Capture the cell that displays the provided text and extract its (x, y) central coordinate. 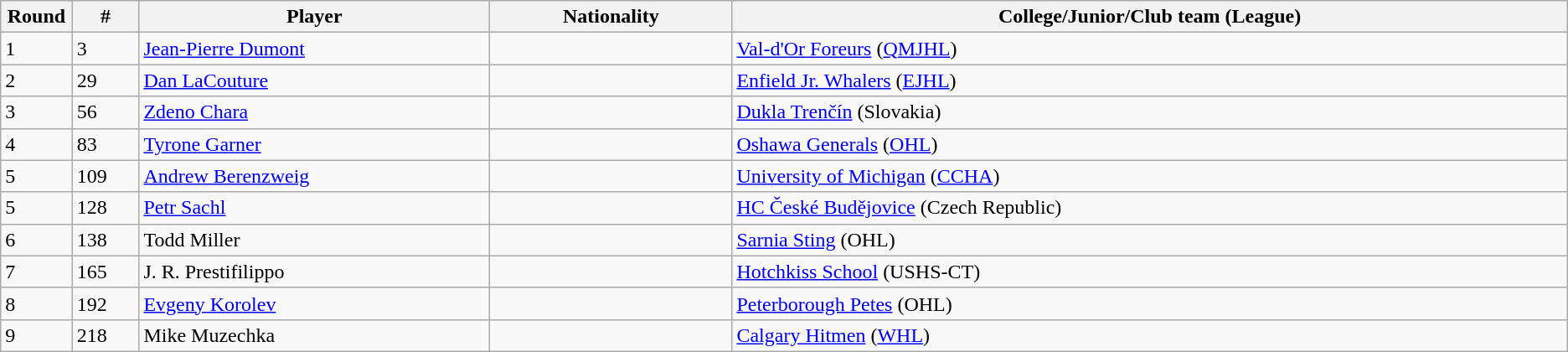
83 (106, 144)
Mike Muzechka (315, 335)
Enfield Jr. Whalers (EJHL) (1149, 80)
Dukla Trenčín (Slovakia) (1149, 112)
8 (37, 303)
109 (106, 176)
1 (37, 49)
J. R. Prestifilippo (315, 272)
29 (106, 80)
University of Michigan (CCHA) (1149, 176)
218 (106, 335)
165 (106, 272)
9 (37, 335)
Calgary Hitmen (WHL) (1149, 335)
Dan LaCouture (315, 80)
Petr Sachl (315, 208)
Sarnia Sting (OHL) (1149, 240)
# (106, 17)
7 (37, 272)
56 (106, 112)
College/Junior/Club team (League) (1149, 17)
192 (106, 303)
HC České Budějovice (Czech Republic) (1149, 208)
Peterborough Petes (OHL) (1149, 303)
4 (37, 144)
2 (37, 80)
Val-d'Or Foreurs (QMJHL) (1149, 49)
138 (106, 240)
128 (106, 208)
Evgeny Korolev (315, 303)
Todd Miller (315, 240)
Oshawa Generals (OHL) (1149, 144)
Round (37, 17)
Tyrone Garner (315, 144)
Jean-Pierre Dumont (315, 49)
Player (315, 17)
Andrew Berenzweig (315, 176)
Zdeno Chara (315, 112)
Hotchkiss School (USHS-CT) (1149, 272)
Nationality (611, 17)
6 (37, 240)
